Scan for the cell matching the given text and deliver its (X, Y) coordinate at center. 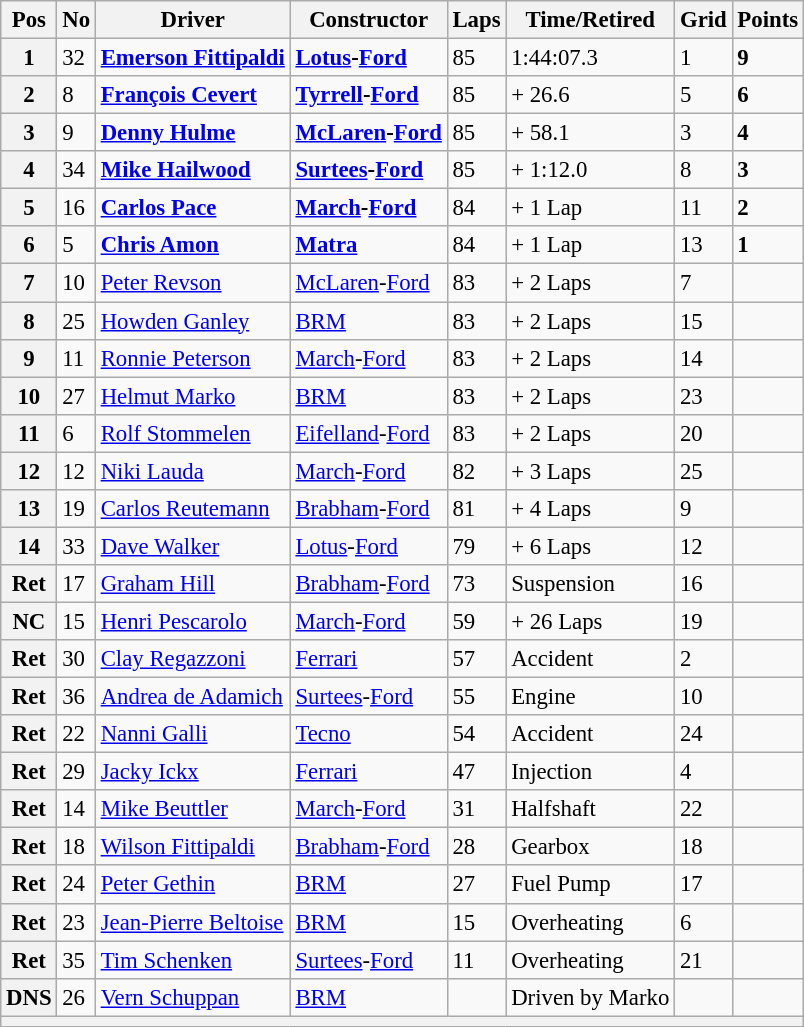
Tyrrell-Ford (368, 95)
30 (76, 659)
57 (476, 659)
DNS (29, 997)
54 (476, 734)
Matra (368, 245)
31 (476, 809)
Rolf Stommelen (192, 433)
Gearbox (590, 847)
47 (476, 772)
20 (704, 433)
Helmut Marko (192, 396)
73 (476, 584)
+ 3 Laps (590, 471)
+ 4 Laps (590, 509)
Jean-Pierre Beltoise (192, 922)
Fuel Pump (590, 885)
Suspension (590, 584)
Ronnie Peterson (192, 358)
Clay Regazzoni (192, 659)
+ 1:12.0 (590, 170)
Vern Schuppan (192, 997)
82 (476, 471)
Halfshaft (590, 809)
79 (476, 546)
28 (476, 847)
Henri Pescarolo (192, 621)
Driven by Marko (590, 997)
Chris Amon (192, 245)
Emerson Fittipaldi (192, 58)
36 (76, 697)
François Cevert (192, 95)
Pos (29, 20)
35 (76, 960)
NC (29, 621)
Grid (704, 20)
Points (768, 20)
Nanni Galli (192, 734)
Andrea de Adamich (192, 697)
59 (476, 621)
55 (476, 697)
33 (76, 546)
Mike Beuttler (192, 809)
+ 58.1 (590, 133)
No (76, 20)
Tim Schenken (192, 960)
Laps (476, 20)
+ 26 Laps (590, 621)
21 (704, 960)
32 (76, 58)
Howden Ganley (192, 321)
26 (76, 997)
Driver (192, 20)
Peter Revson (192, 283)
81 (476, 509)
29 (76, 772)
Denny Hulme (192, 133)
Carlos Reutemann (192, 509)
Peter Gethin (192, 885)
1:44:07.3 (590, 58)
34 (76, 170)
Time/Retired (590, 20)
Mike Hailwood (192, 170)
+ 6 Laps (590, 546)
Jacky Ickx (192, 772)
Eifelland-Ford (368, 433)
Graham Hill (192, 584)
Dave Walker (192, 546)
+ 26.6 (590, 95)
Tecno (368, 734)
Wilson Fittipaldi (192, 847)
Carlos Pace (192, 208)
Constructor (368, 20)
Injection (590, 772)
Niki Lauda (192, 471)
Engine (590, 697)
